Locate the cell with the specified text and output its [X, Y] center coordinate. 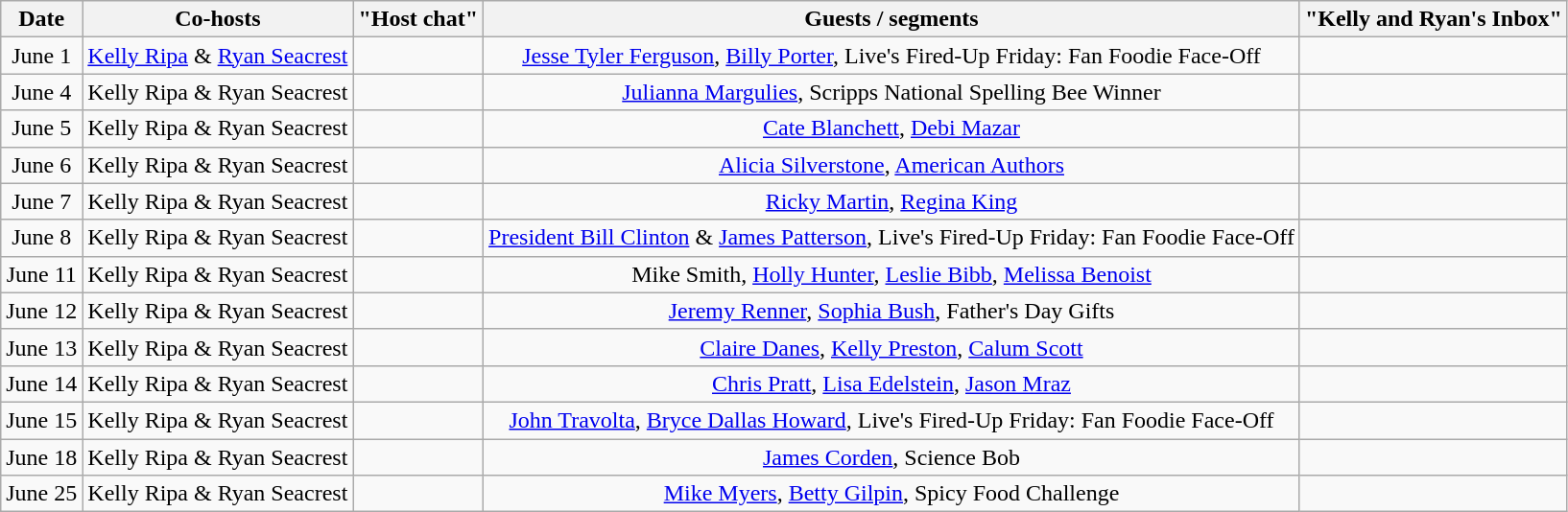
Jesse Tyler Ferguson, Billy Porter, Live's Fired-Up Friday: Fan Foodie Face-Off [892, 56]
John Travolta, Bryce Dallas Howard, Live's Fired-Up Friday: Fan Foodie Face-Off [892, 420]
Mike Myers, Betty Gilpin, Spicy Food Challenge [892, 494]
Alicia Silverstone, American Authors [892, 165]
June 18 [42, 457]
June 15 [42, 420]
Julianna Margulies, Scripps National Spelling Bee Winner [892, 92]
Chris Pratt, Lisa Edelstein, Jason Mraz [892, 384]
Co-hosts [218, 19]
President Bill Clinton & James Patterson, Live's Fired-Up Friday: Fan Foodie Face-Off [892, 238]
James Corden, Science Bob [892, 457]
June 12 [42, 311]
Guests / segments [892, 19]
June 8 [42, 238]
June 1 [42, 56]
Claire Danes, Kelly Preston, Calum Scott [892, 347]
June 6 [42, 165]
Jeremy Renner, Sophia Bush, Father's Day Gifts [892, 311]
Ricky Martin, Regina King [892, 201]
June 25 [42, 494]
"Kelly and Ryan's Inbox" [1434, 19]
Date [42, 19]
June 7 [42, 201]
June 13 [42, 347]
Mike Smith, Holly Hunter, Leslie Bibb, Melissa Benoist [892, 274]
Cate Blanchett, Debi Mazar [892, 128]
June 5 [42, 128]
June 14 [42, 384]
June 11 [42, 274]
June 4 [42, 92]
"Host chat" [418, 19]
